Search for the cell housing the specified text and yield its [X, Y] center coordinate. 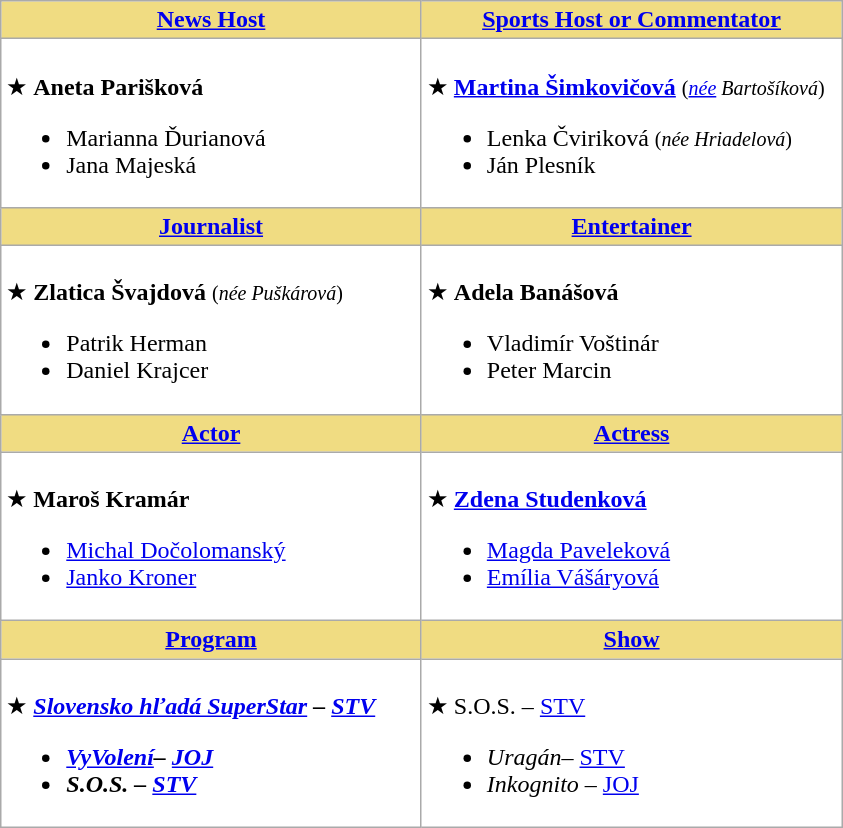
Journalist [212, 226]
Actor [212, 433]
Actress [632, 433]
★ Adela BanášováVladimír VoštinárPeter Marcin [632, 330]
Entertainer [632, 226]
★ Martina Šimkovičová (née Bartošíková)Lenka Čviriková (née Hriadelová)Ján Plesník [632, 124]
★ Aneta PariškováMarianna ĎurianováJana Majeská [212, 124]
★ Zlatica Švajdová (née Puškárová)Patrik HermanDaniel Krajcer [212, 330]
Sports Host or Commentator [632, 20]
★ Zdena StudenkováMagda PavelekováEmília Vášáryová [632, 536]
News Host [212, 20]
★ Maroš KramárMichal DočolomanskýJanko Kroner [212, 536]
Show [632, 640]
★ S.O.S. – STVUragán– STVInkognito – JOJ [632, 744]
★ Slovensko hľadá SuperStar – STVVyVolení– JOJS.O.S. – STV [212, 744]
Program [212, 640]
